Determine the (x, y) coordinate at the center of the cell enclosing the given text.  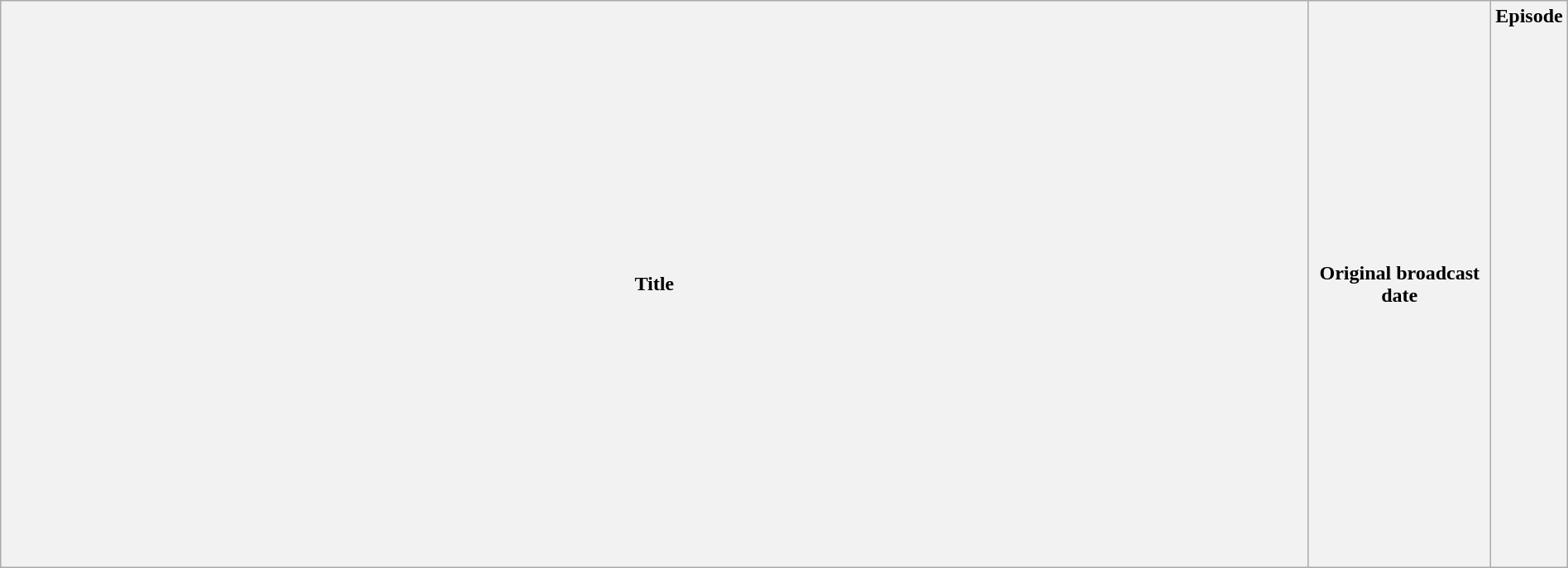
Original broadcast date (1399, 284)
Title (655, 284)
Episode (1529, 284)
